For the text-containing cell, return its midpoint in (X, Y) coordinate format. 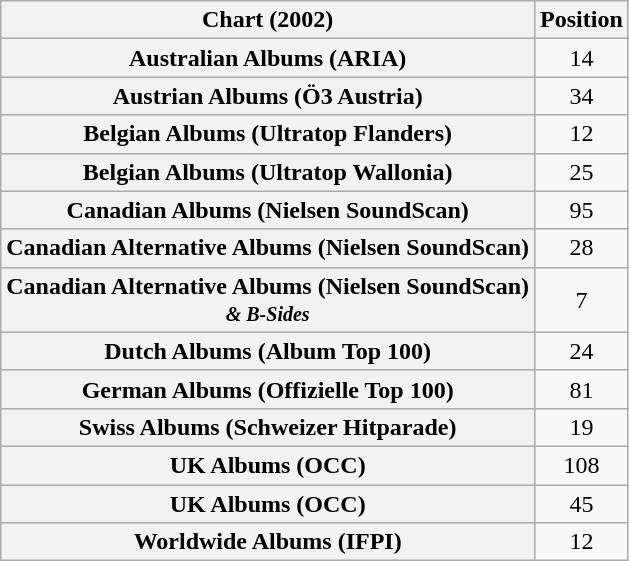
45 (582, 503)
108 (582, 465)
Canadian Alternative Albums (Nielsen SoundScan)& B-Sides (268, 300)
Australian Albums (ARIA) (268, 58)
Worldwide Albums (IFPI) (268, 542)
95 (582, 210)
Chart (2002) (268, 20)
81 (582, 389)
Canadian Albums (Nielsen SoundScan) (268, 210)
7 (582, 300)
19 (582, 427)
Belgian Albums (Ultratop Wallonia) (268, 172)
German Albums (Offizielle Top 100) (268, 389)
34 (582, 96)
25 (582, 172)
Swiss Albums (Schweizer Hitparade) (268, 427)
24 (582, 351)
14 (582, 58)
28 (582, 248)
Position (582, 20)
Canadian Alternative Albums (Nielsen SoundScan) (268, 248)
Belgian Albums (Ultratop Flanders) (268, 134)
Austrian Albums (Ö3 Austria) (268, 96)
Dutch Albums (Album Top 100) (268, 351)
